Provide the (x, y) coordinate of the cell's center where the given text is located.  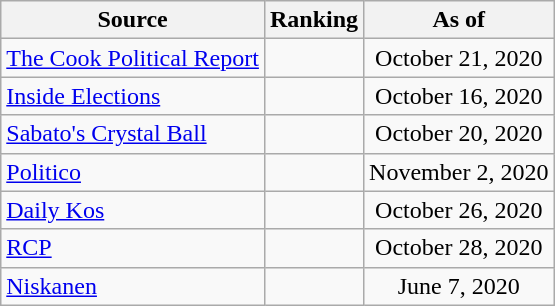
June 7, 2020 (459, 286)
Inside Elections (133, 96)
October 20, 2020 (459, 134)
Ranking (314, 20)
Daily Kos (133, 210)
October 21, 2020 (459, 58)
October 26, 2020 (459, 210)
The Cook Political Report (133, 58)
Sabato's Crystal Ball (133, 134)
November 2, 2020 (459, 172)
Source (133, 20)
RCP (133, 248)
October 28, 2020 (459, 248)
Politico (133, 172)
Niskanen (133, 286)
As of (459, 20)
October 16, 2020 (459, 96)
